Return (x, y) of the center of cell containing provided text 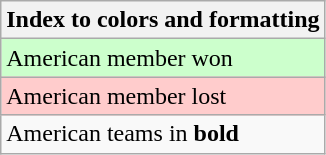
American member won (163, 58)
American teams in bold (163, 134)
Index to colors and formatting (163, 20)
American member lost (163, 96)
